Capture the cell that displays the provided text and extract its (x, y) central coordinate. 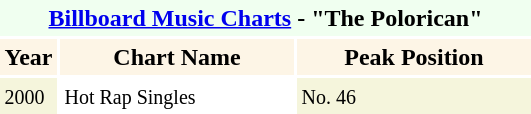
No. 46 (414, 96)
Peak Position (414, 57)
Billboard Music Charts - "The Polorican" (266, 18)
Chart Name (177, 57)
Year (28, 57)
2000 (28, 96)
Hot Rap Singles (177, 96)
